Search for the cell housing the specified text and yield its [x, y] center coordinate. 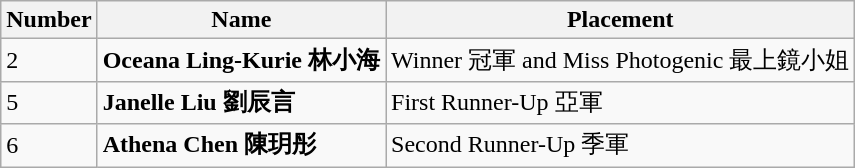
Second Runner-Up 季軍 [620, 146]
2 [49, 60]
5 [49, 102]
Oceana Ling-Kurie 林小海 [241, 60]
First Runner-Up 亞軍 [620, 102]
Athena Chen 陳玥彤 [241, 146]
Janelle Liu 劉辰言 [241, 102]
Winner 冠軍 and Miss Photogenic 最上鏡小姐 [620, 60]
Placement [620, 20]
Name [241, 20]
Number [49, 20]
6 [49, 146]
